Provide the (x, y) coordinate of the cell's center where the given text is located.  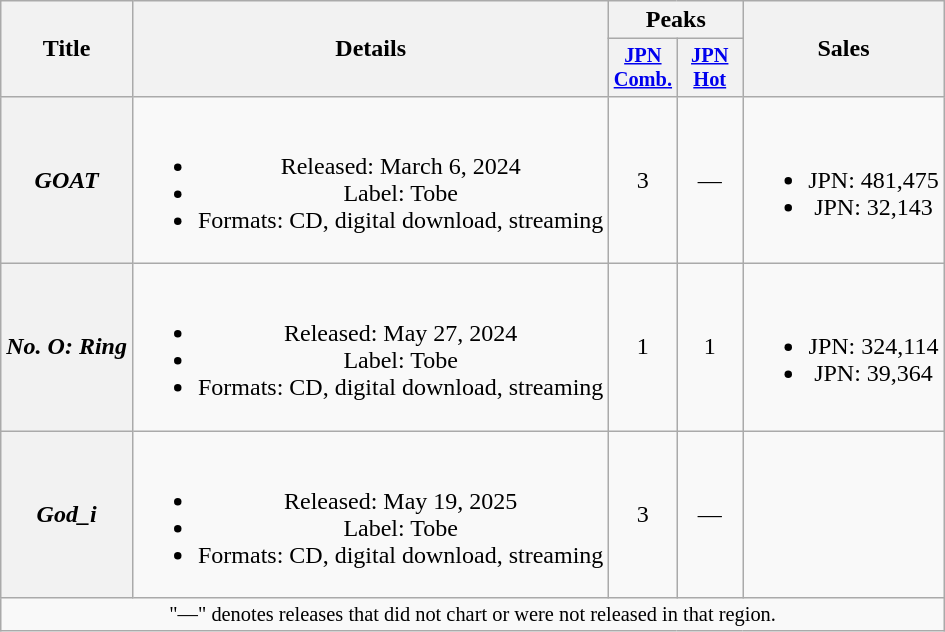
JPN: 481,475 JPN: 32,143 (844, 180)
JPNComb. (643, 68)
Peaks (676, 20)
Released: May 27, 2024Label: TobeFormats: CD, digital download, streaming (370, 348)
Title (67, 49)
"—" denotes releases that did not chart or were not released in that region. (473, 615)
Sales (844, 49)
GOAT (67, 180)
Released: March 6, 2024Label: TobeFormats: CD, digital download, streaming (370, 180)
Details (370, 49)
JPNHot (710, 68)
God_i (67, 514)
Released: May 19, 2025Label: TobeFormats: CD, digital download, streaming (370, 514)
No. O: Ring (67, 348)
JPN: 324,114 JPN: 39,364 (844, 348)
